Search for the cell housing the specified text and yield its [x, y] center coordinate. 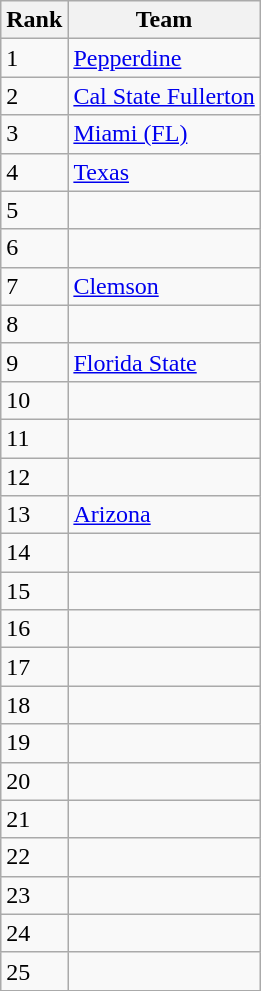
10 [34, 400]
23 [34, 895]
12 [34, 477]
21 [34, 819]
14 [34, 553]
13 [34, 515]
20 [34, 781]
2 [34, 96]
16 [34, 629]
11 [34, 438]
6 [34, 248]
1 [34, 58]
3 [34, 134]
Miami (FL) [164, 134]
8 [34, 324]
Texas [164, 172]
25 [34, 971]
7 [34, 286]
15 [34, 591]
19 [34, 743]
5 [34, 210]
Arizona [164, 515]
Cal State Fullerton [164, 96]
9 [34, 362]
Florida State [164, 362]
18 [34, 705]
24 [34, 933]
Clemson [164, 286]
Rank [34, 20]
Team [164, 20]
17 [34, 667]
22 [34, 857]
4 [34, 172]
Pepperdine [164, 58]
